From the cell containing the given text, extract its center point as (X, Y) coordinate. 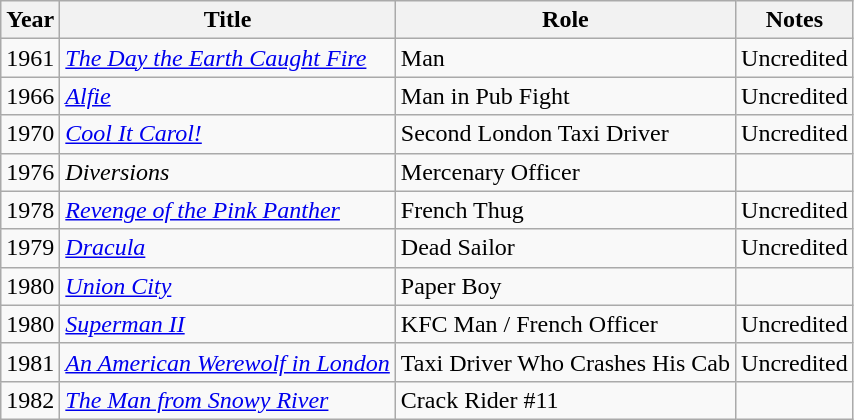
Mercenary Officer (565, 172)
1981 (30, 362)
Year (30, 20)
Union City (228, 286)
KFC Man / French Officer (565, 324)
The Man from Snowy River (228, 400)
Superman II (228, 324)
Crack Rider #11 (565, 400)
Man (565, 58)
Second London Taxi Driver (565, 134)
Alfie (228, 96)
1979 (30, 248)
Taxi Driver Who Crashes His Cab (565, 362)
Cool It Carol! (228, 134)
Role (565, 20)
Dead Sailor (565, 248)
Title (228, 20)
The Day the Earth Caught Fire (228, 58)
Notes (795, 20)
Diversions (228, 172)
French Thug (565, 210)
Man in Pub Fight (565, 96)
Dracula (228, 248)
1970 (30, 134)
1966 (30, 96)
An American Werewolf in London (228, 362)
1976 (30, 172)
1982 (30, 400)
Revenge of the Pink Panther (228, 210)
Paper Boy (565, 286)
1978 (30, 210)
1961 (30, 58)
